Search for the cell housing the specified text and yield its [X, Y] center coordinate. 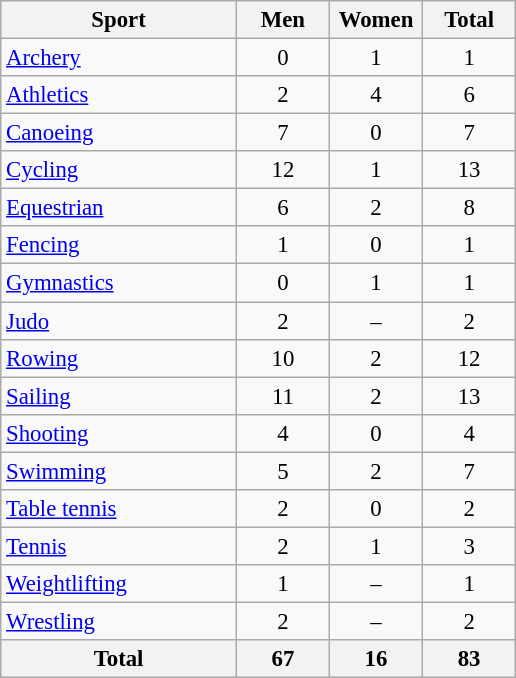
Fencing [119, 245]
11 [282, 396]
83 [470, 659]
Athletics [119, 95]
Sport [119, 20]
67 [282, 659]
Judo [119, 321]
16 [376, 659]
Equestrian [119, 208]
8 [470, 208]
Gymnastics [119, 283]
3 [470, 546]
Swimming [119, 471]
Weightlifting [119, 584]
Shooting [119, 433]
Tennis [119, 546]
Cycling [119, 170]
10 [282, 358]
Archery [119, 58]
Canoeing [119, 133]
Wrestling [119, 621]
Rowing [119, 358]
Table tennis [119, 509]
Women [376, 20]
Sailing [119, 396]
5 [282, 471]
Men [282, 20]
